Find where the given text appears and provide that cell's center as [X, Y] coordinate. 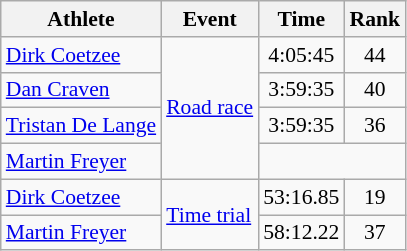
53:16.85 [301, 197]
Time trial [210, 214]
Time [301, 19]
4:05:45 [301, 55]
Athlete [81, 19]
Event [210, 19]
Dan Craven [81, 90]
36 [374, 126]
44 [374, 55]
Road race [210, 108]
40 [374, 90]
37 [374, 233]
Rank [374, 19]
19 [374, 197]
Tristan De Lange [81, 126]
58:12.22 [301, 233]
